Return (X, Y) of the center of cell containing provided text 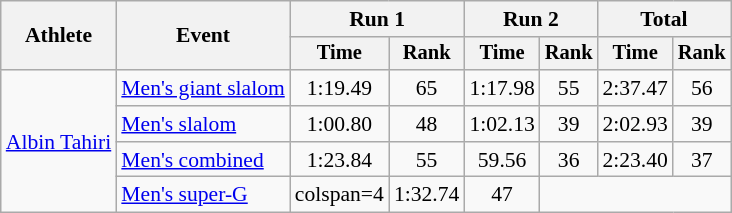
1:32.74 (426, 195)
Run 2 (530, 19)
Men's giant slalom (203, 88)
65 (426, 88)
37 (702, 160)
Men's combined (203, 160)
2:23.40 (634, 160)
Men's super-G (203, 195)
2:37.47 (634, 88)
1:23.84 (340, 160)
Men's slalom (203, 124)
Athlete (59, 36)
47 (502, 195)
1:00.80 (340, 124)
Total (664, 19)
59.56 (502, 160)
56 (702, 88)
colspan=4 (340, 195)
1:02.13 (502, 124)
36 (569, 160)
2:02.93 (634, 124)
Event (203, 36)
Albin Tahiri (59, 141)
1:17.98 (502, 88)
48 (426, 124)
1:19.49 (340, 88)
Run 1 (378, 19)
